Search for the cell housing the specified text and yield its (x, y) center coordinate. 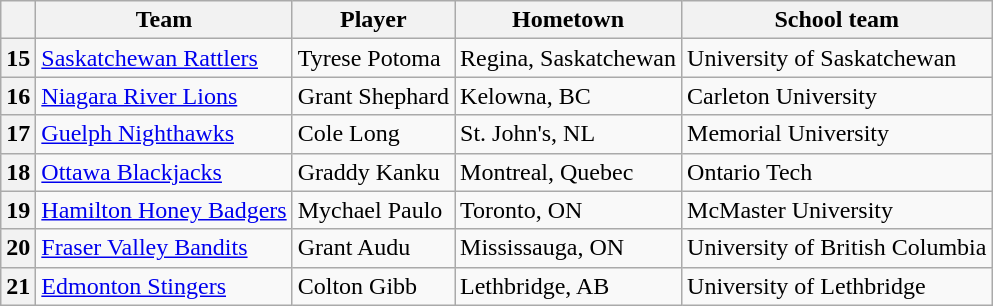
Grant Shephard (373, 96)
Ottawa Blackjacks (164, 172)
Hamilton Honey Badgers (164, 210)
21 (18, 286)
Montreal, Quebec (568, 172)
Mississauga, ON (568, 248)
Carleton University (837, 96)
University of Lethbridge (837, 286)
Niagara River Lions (164, 96)
Player (373, 20)
Team (164, 20)
Ontario Tech (837, 172)
15 (18, 58)
19 (18, 210)
School team (837, 20)
Tyrese Potoma (373, 58)
St. John's, NL (568, 134)
20 (18, 248)
16 (18, 96)
Saskatchewan Rattlers (164, 58)
University of Saskatchewan (837, 58)
Kelowna, BC (568, 96)
Toronto, ON (568, 210)
Graddy Kanku (373, 172)
Mychael Paulo (373, 210)
Regina, Saskatchewan (568, 58)
Edmonton Stingers (164, 286)
Guelph Nighthawks (164, 134)
Cole Long (373, 134)
Grant Audu (373, 248)
17 (18, 134)
University of British Columbia (837, 248)
Hometown (568, 20)
Fraser Valley Bandits (164, 248)
McMaster University (837, 210)
Lethbridge, AB (568, 286)
Colton Gibb (373, 286)
Memorial University (837, 134)
18 (18, 172)
